Return the [x, y] coordinate for the center point of the cell that contains the specified text.  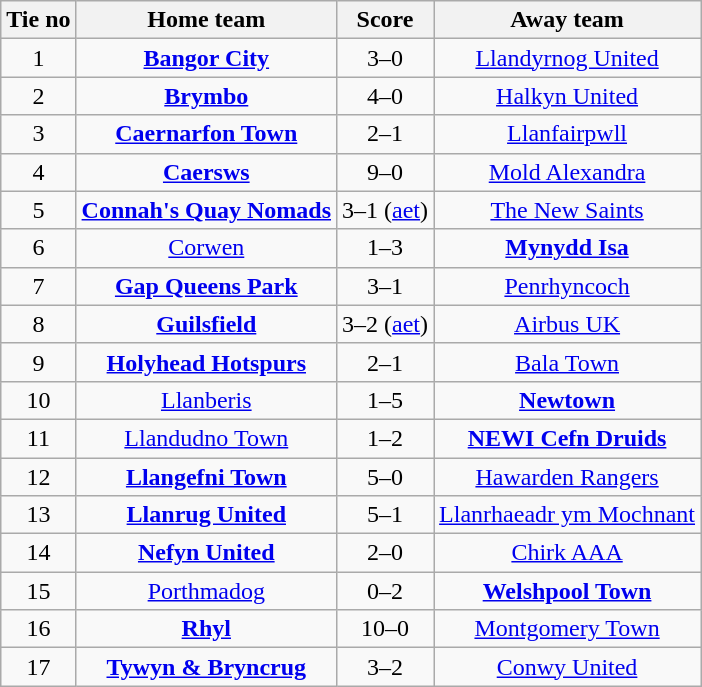
Brymbo [206, 96]
5 [38, 210]
Llandyrnog United [568, 58]
14 [38, 553]
4 [38, 172]
7 [38, 286]
10 [38, 400]
5–0 [386, 477]
1–2 [386, 438]
2 [38, 96]
Penrhyncoch [568, 286]
8 [38, 324]
Chirk AAA [568, 553]
3 [38, 134]
3–1 (aet) [386, 210]
1–3 [386, 248]
Halkyn United [568, 96]
Guilsfield [206, 324]
3–0 [386, 58]
Mynydd Isa [568, 248]
12 [38, 477]
Tywyn & Bryncrug [206, 667]
Connah's Quay Nomads [206, 210]
15 [38, 591]
Nefyn United [206, 553]
Llanberis [206, 400]
5–1 [386, 515]
Llanfairpwll [568, 134]
Score [386, 20]
9–0 [386, 172]
3–2 [386, 667]
3–2 (aet) [386, 324]
9 [38, 362]
16 [38, 629]
Hawarden Rangers [568, 477]
Welshpool Town [568, 591]
Caersws [206, 172]
Newtown [568, 400]
Llandudno Town [206, 438]
Llangefni Town [206, 477]
17 [38, 667]
Montgomery Town [568, 629]
The New Saints [568, 210]
Tie no [38, 20]
NEWI Cefn Druids [568, 438]
Caernarfon Town [206, 134]
10–0 [386, 629]
Llanrhaeadr ym Mochnant [568, 515]
4–0 [386, 96]
11 [38, 438]
2–0 [386, 553]
1 [38, 58]
Away team [568, 20]
Conwy United [568, 667]
3–1 [386, 286]
Corwen [206, 248]
Llanrug United [206, 515]
Airbus UK [568, 324]
Rhyl [206, 629]
6 [38, 248]
Holyhead Hotspurs [206, 362]
1–5 [386, 400]
Home team [206, 20]
0–2 [386, 591]
Mold Alexandra [568, 172]
Bala Town [568, 362]
Bangor City [206, 58]
Gap Queens Park [206, 286]
13 [38, 515]
Porthmadog [206, 591]
